For the text-containing cell, return its midpoint in [X, Y] coordinate format. 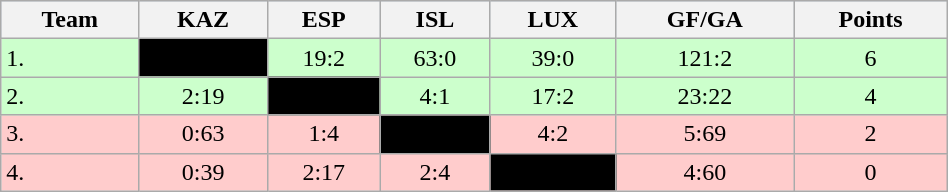
Points [870, 20]
ISL [435, 20]
GF/GA [705, 20]
4:2 [553, 134]
2 [870, 134]
39:0 [553, 58]
ESP [324, 20]
23:22 [705, 96]
2:4 [435, 172]
17:2 [553, 96]
0 [870, 172]
1. [70, 58]
0:63 [204, 134]
Team [70, 20]
4:1 [435, 96]
19:2 [324, 58]
6 [870, 58]
2:17 [324, 172]
2. [70, 96]
LUX [553, 20]
0:39 [204, 172]
3. [70, 134]
4:60 [705, 172]
4. [70, 172]
4 [870, 96]
1:4 [324, 134]
KAZ [204, 20]
121:2 [705, 58]
63:0 [435, 58]
5:69 [705, 134]
2:19 [204, 96]
